Output the (X, Y) coordinate of the center of the cell containing the given text.  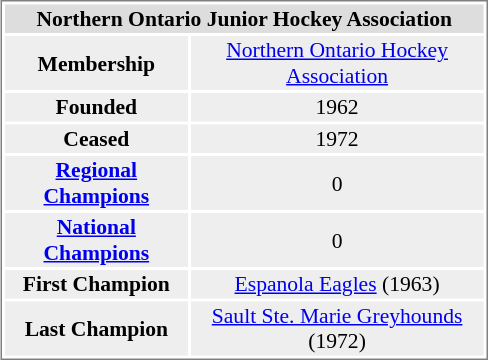
1962 (338, 107)
Founded (96, 107)
Ceased (96, 138)
Northern Ontario Hockey Association (338, 63)
1972 (338, 138)
Regional Champions (96, 183)
Espanola Eagles (1963) (338, 284)
Northern Ontario Junior Hockey Association (244, 18)
National Champions (96, 240)
Sault Ste. Marie Greyhounds (1972) (338, 329)
Last Champion (96, 329)
Membership (96, 63)
First Champion (96, 284)
